From the cell containing the given text, extract its center point as [X, Y] coordinate. 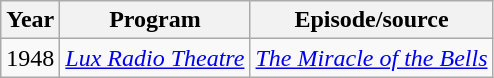
Lux Radio Theatre [155, 58]
The Miracle of the Bells [372, 58]
Episode/source [372, 20]
1948 [30, 58]
Program [155, 20]
Year [30, 20]
